For the text-containing cell, return its midpoint in [X, Y] coordinate format. 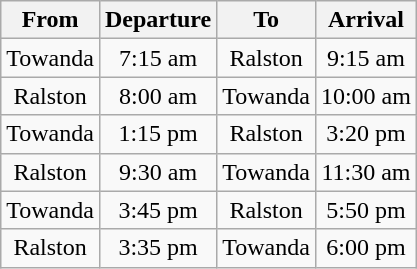
8:00 am [158, 96]
11:30 am [366, 172]
9:30 am [158, 172]
3:35 pm [158, 248]
Departure [158, 20]
6:00 pm [366, 248]
10:00 am [366, 96]
To [266, 20]
Arrival [366, 20]
3:20 pm [366, 134]
3:45 pm [158, 210]
From [50, 20]
1:15 pm [158, 134]
5:50 pm [366, 210]
9:15 am [366, 58]
7:15 am [158, 58]
